For the text-containing cell, return its midpoint in [x, y] coordinate format. 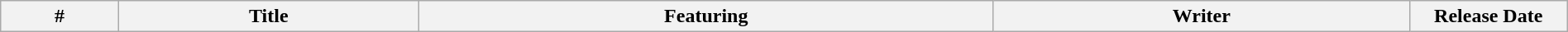
Writer [1201, 16]
Featuring [706, 16]
Title [268, 16]
# [60, 16]
Release Date [1489, 16]
